Return the [X, Y] coordinate for the center point of the cell that contains the specified text.  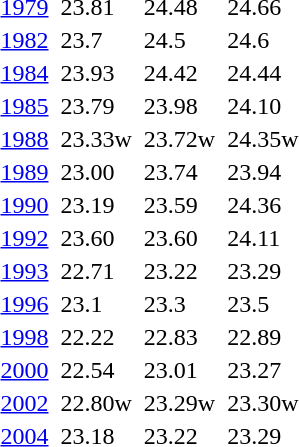
23.3 [179, 304]
22.22 [96, 337]
23.22 [179, 271]
23.19 [96, 205]
22.71 [96, 271]
22.83 [179, 337]
22.54 [96, 370]
23.98 [179, 106]
23.93 [96, 73]
23.59 [179, 205]
23.74 [179, 172]
24.42 [179, 73]
23.7 [96, 40]
23.33w [96, 139]
23.79 [96, 106]
23.01 [179, 370]
22.80w [96, 403]
23.00 [96, 172]
23.72w [179, 139]
23.1 [96, 304]
24.5 [179, 40]
23.29w [179, 403]
